Return the (x, y) coordinate for the center point of the cell that contains the specified text.  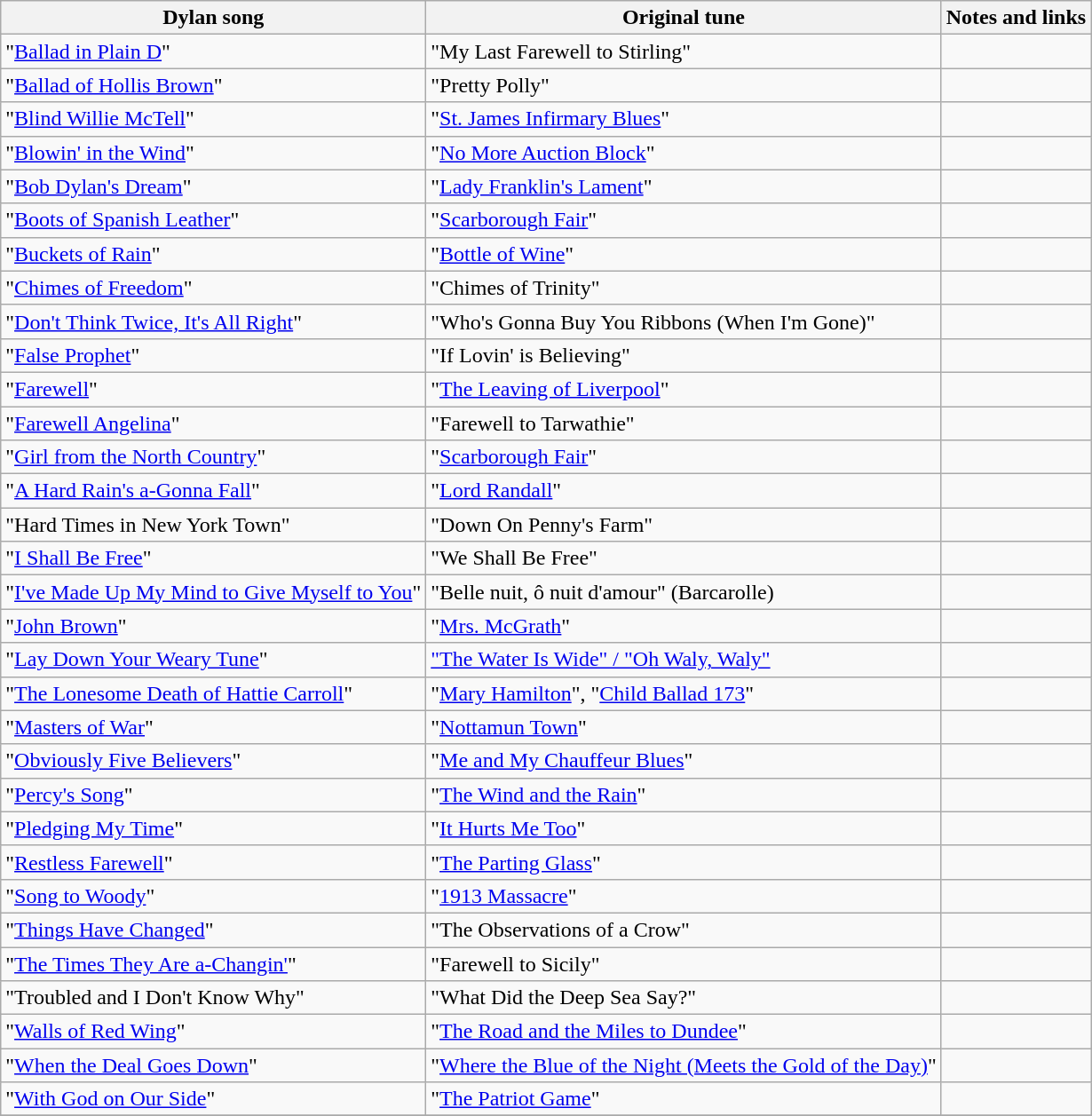
"Mrs. McGrath" (684, 626)
Original tune (684, 18)
"The Water Is Wide" / "Oh Waly, Waly" (684, 660)
"Down On Penny's Farm" (684, 525)
"Things Have Changed" (213, 930)
"The Parting Glass" (684, 862)
"If Lovin' is Believing" (684, 355)
"The Leaving of Liverpool" (684, 389)
"Farewell" (213, 389)
"What Did the Deep Sea Say?" (684, 998)
"Ballad in Plain D" (213, 51)
"The Patriot Game" (684, 1099)
"Boots of Spanish Leather" (213, 220)
"The Times They Are a-Changin'" (213, 963)
"Bob Dylan's Dream" (213, 186)
"A Hard Rain's a-Gonna Fall" (213, 491)
"Blind Willie McTell" (213, 119)
"My Last Farewell to Stirling" (684, 51)
"False Prophet" (213, 355)
"The Observations of a Crow" (684, 930)
"No More Auction Block" (684, 153)
"I've Made Up My Mind to Give Myself to You" (213, 592)
"Obviously Five Believers" (213, 761)
"Where the Blue of the Night (Meets the Gold of the Day)" (684, 1065)
"Me and My Chauffeur Blues" (684, 761)
"Lady Franklin's Lament" (684, 186)
"Buckets of Rain" (213, 254)
"Walls of Red Wing" (213, 1032)
"It Hurts Me Too" (684, 828)
"Lord Randall" (684, 491)
"With God on Our Side" (213, 1099)
"Farewell Angelina" (213, 423)
"The Road and the Miles to Dundee" (684, 1032)
"Hard Times in New York Town" (213, 525)
"Girl from the North Country" (213, 457)
"St. James Infirmary Blues" (684, 119)
"Nottamun Town" (684, 727)
Dylan song (213, 18)
"Pledging My Time" (213, 828)
"The Lonesome Death of Hattie Carroll" (213, 693)
"John Brown" (213, 626)
"I Shall Be Free" (213, 558)
"Restless Farewell" (213, 862)
"Pretty Polly" (684, 85)
"Bottle of Wine" (684, 254)
"Don't Think Twice, It's All Right" (213, 321)
"The Wind and the Rain" (684, 795)
"When the Deal Goes Down" (213, 1065)
"Lay Down Your Weary Tune" (213, 660)
"Farewell to Tarwathie" (684, 423)
"Chimes of Trinity" (684, 288)
"Mary Hamilton", "Child Ballad 173" (684, 693)
"Ballad of Hollis Brown" (213, 85)
"Chimes of Freedom" (213, 288)
"Song to Woody" (213, 896)
"Blowin' in the Wind" (213, 153)
"Masters of War" (213, 727)
"Troubled and I Don't Know Why" (213, 998)
"1913 Massacre" (684, 896)
"Belle nuit, ô nuit d'amour" (Barcarolle) (684, 592)
"Who's Gonna Buy You Ribbons (When I'm Gone)" (684, 321)
"We Shall Be Free" (684, 558)
"Farewell to Sicily" (684, 963)
Notes and links (1016, 18)
"Percy's Song" (213, 795)
